Search for the cell housing the specified text and yield its (X, Y) center coordinate. 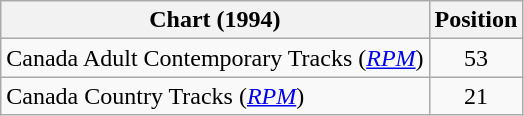
Chart (1994) (215, 20)
Canada Adult Contemporary Tracks (RPM) (215, 58)
53 (476, 58)
Canada Country Tracks (RPM) (215, 96)
Position (476, 20)
21 (476, 96)
